Scan for the cell matching the given text and deliver its (x, y) coordinate at center. 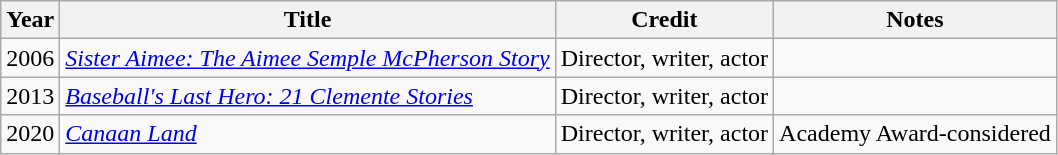
Title (308, 20)
Sister Aimee: The Aimee Semple McPherson Story (308, 58)
2013 (30, 96)
Baseball's Last Hero: 21 Clemente Stories (308, 96)
Academy Award-considered (916, 134)
Notes (916, 20)
2020 (30, 134)
Year (30, 20)
2006 (30, 58)
Canaan Land (308, 134)
Credit (664, 20)
